Provide the [x, y] coordinate of the cell's center where the given text is located.  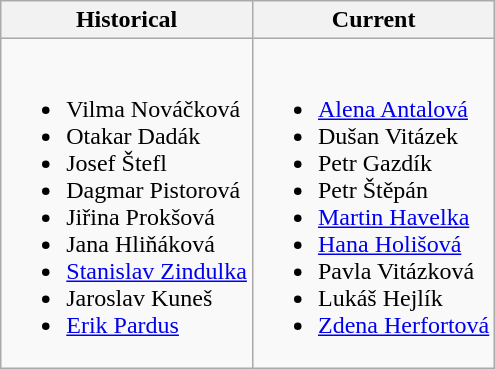
Vilma NováčkováOtakar DadákJosef ŠteflDagmar PistorováJiřina ProkšováJana HliňákováStanislav ZindulkaJaroslav KunešErik Pardus [127, 204]
Current [373, 20]
Historical [127, 20]
Alena AntalováDušan VitázekPetr GazdíkPetr ŠtěpánMartin HavelkaHana HolišováPavla VitázkováLukáš HejlíkZdena Herfortová [373, 204]
